Find where the given text appears and provide that cell's center as (X, Y) coordinate. 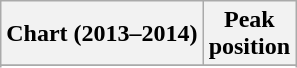
Chart (2013–2014) (102, 34)
Peakposition (249, 34)
